Locate the cell with the specified text and output its (X, Y) center coordinate. 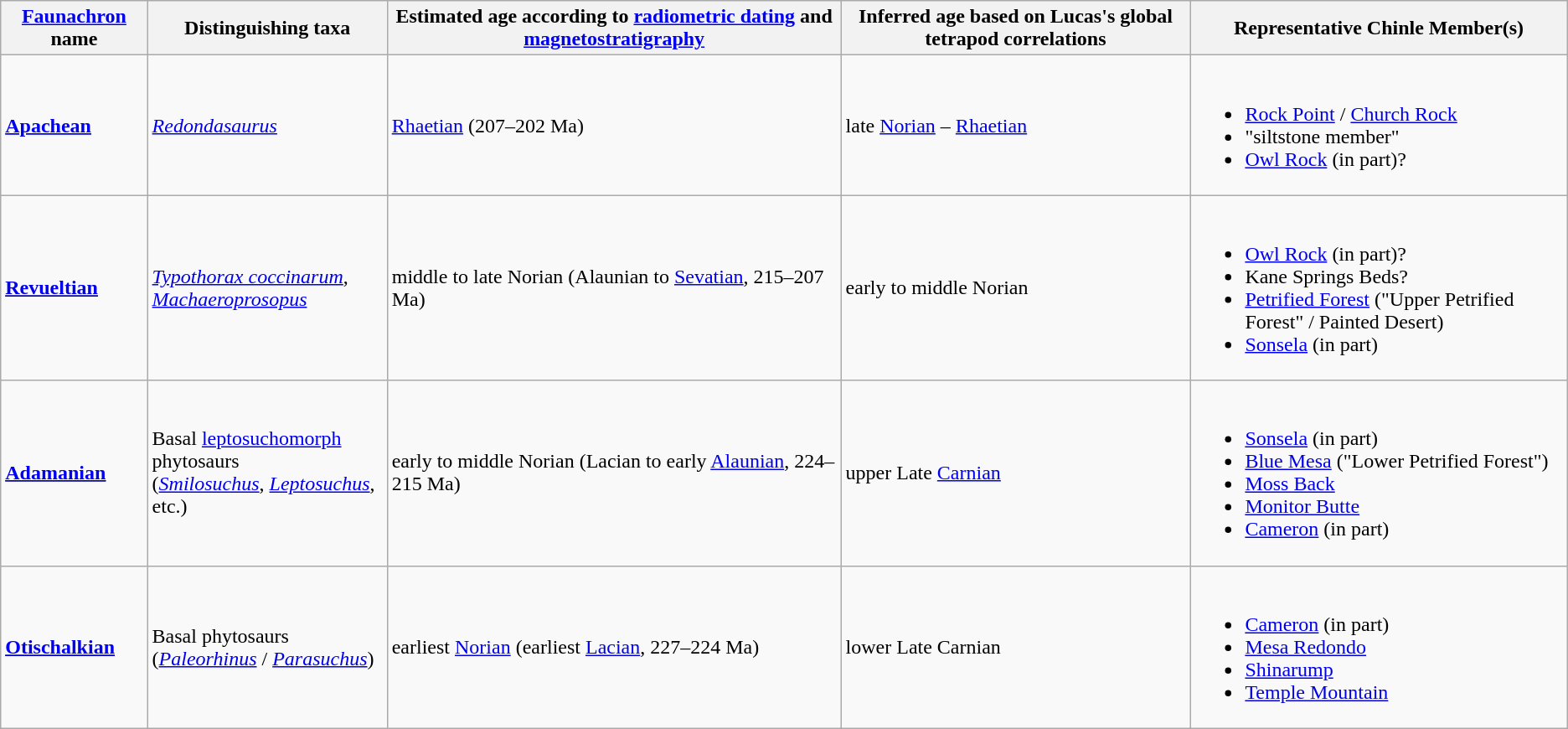
Distinguishing taxa (267, 28)
Rock Point / Church Rock"siltstone member"Owl Rock (in part)? (1379, 126)
early to middle Norian (Lacian to early Alaunian, 224–215 Ma) (614, 473)
lower Late Carnian (1015, 647)
Sonsela (in part)Blue Mesa ("Lower Petrified Forest")Moss BackMonitor ButteCameron (in part) (1379, 473)
early to middle Norian (1015, 288)
Representative Chinle Member(s) (1379, 28)
Cameron (in part)Mesa RedondoShinarumpTemple Mountain (1379, 647)
Redondasaurus (267, 126)
Estimated age according to radiometric dating and magnetostratigraphy (614, 28)
Apachean (74, 126)
Basal phytosaurs(Paleorhinus / Parasuchus) (267, 647)
Revueltian (74, 288)
Owl Rock (in part)?Kane Springs Beds?Petrified Forest ("Upper Petrified Forest" / Painted Desert)Sonsela (in part) (1379, 288)
Basal leptosuchomorph phytosaurs(Smilosuchus, Leptosuchus, etc.) (267, 473)
Adamanian (74, 473)
earliest Norian (earliest Lacian, 227–224 Ma) (614, 647)
late Norian – Rhaetian (1015, 126)
Inferred age based on Lucas's global tetrapod correlations (1015, 28)
upper Late Carnian (1015, 473)
Faunachron name (74, 28)
middle to late Norian (Alaunian to Sevatian, 215–207 Ma) (614, 288)
Typothorax coccinarum,Machaeroprosopus (267, 288)
Otischalkian (74, 647)
Rhaetian (207–202 Ma) (614, 126)
